Return (x, y) of the center of cell containing provided text 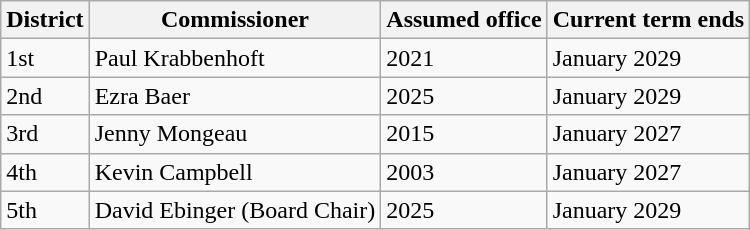
David Ebinger (Board Chair) (235, 210)
Commissioner (235, 20)
2003 (464, 172)
Jenny Mongeau (235, 134)
1st (45, 58)
2nd (45, 96)
2021 (464, 58)
Ezra Baer (235, 96)
3rd (45, 134)
Current term ends (648, 20)
Kevin Campbell (235, 172)
2015 (464, 134)
4th (45, 172)
District (45, 20)
Paul Krabbenhoft (235, 58)
Assumed office (464, 20)
5th (45, 210)
